From the cell containing the given text, extract its center point as [X, Y] coordinate. 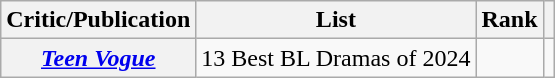
Rank [510, 20]
Critic/Publication [98, 20]
13 Best BL Dramas of 2024 [336, 58]
Teen Vogue [98, 58]
List [336, 20]
